Detect which cell encompasses the target text, then output its [x, y] center coordinate. 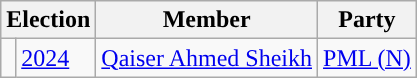
Election [48, 20]
2024 [56, 58]
Party [368, 20]
PML (N) [368, 58]
Member [207, 20]
Qaiser Ahmed Sheikh [207, 58]
